Identify which cell holds the provided text, then report its [X, Y] central coordinate. 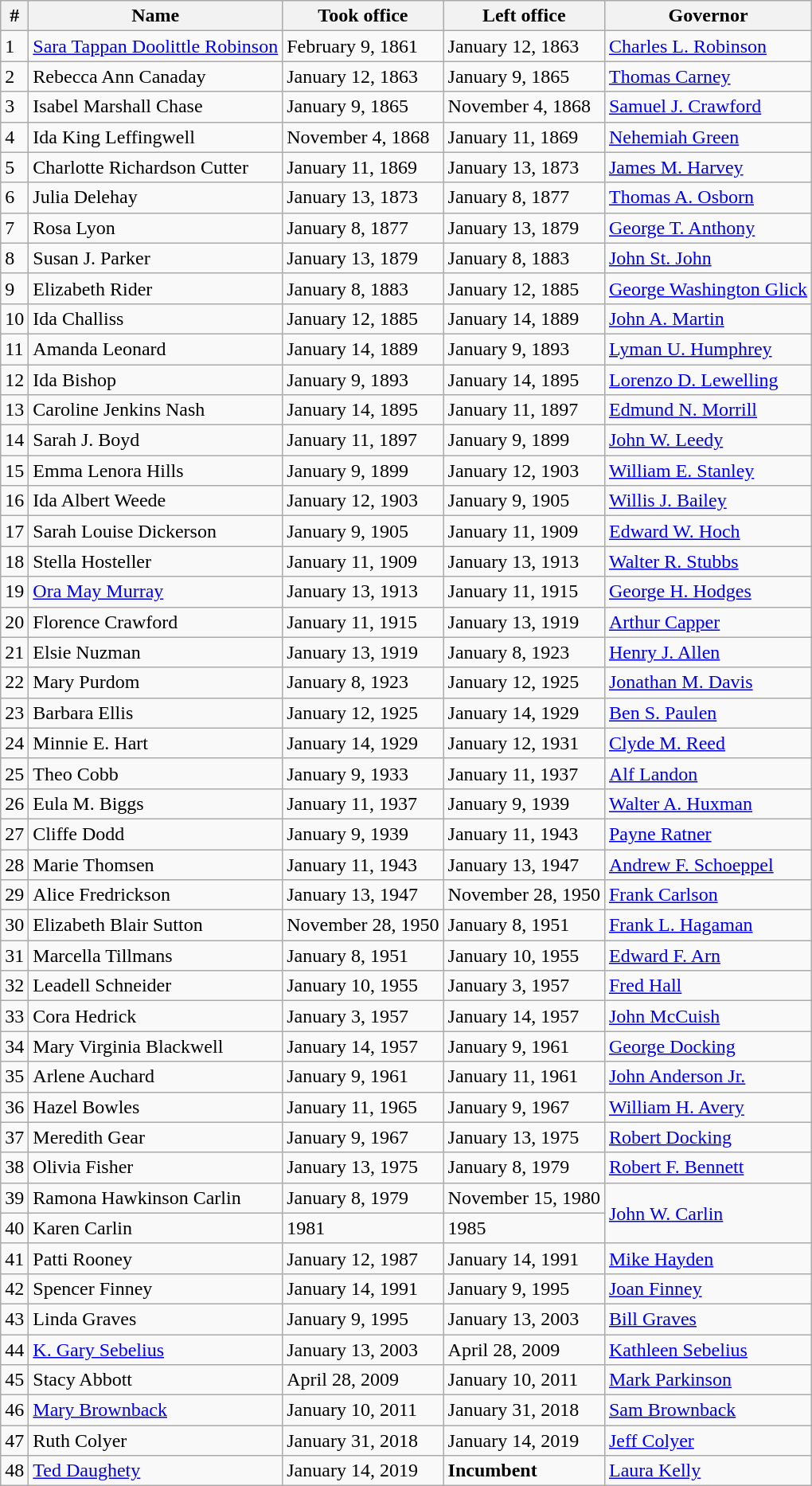
27 [14, 834]
Payne Ratner [708, 834]
John W. Leedy [708, 440]
12 [14, 380]
Ida Challiss [156, 319]
Linda Graves [156, 1319]
Elsie Nuzman [156, 652]
Edmund N. Morrill [708, 410]
23 [14, 713]
9 [14, 288]
43 [14, 1319]
33 [14, 1016]
Minnie E. Hart [156, 743]
Left office [524, 16]
Arthur Capper [708, 622]
44 [14, 1350]
1985 [524, 1228]
Emma Lenora Hills [156, 471]
Arlene Auchard [156, 1077]
Eula M. Biggs [156, 804]
George Washington Glick [708, 288]
Mary Purdom [156, 682]
20 [14, 622]
Stella Hosteller [156, 561]
Karen Carlin [156, 1228]
28 [14, 864]
19 [14, 592]
Mary Virginia Blackwell [156, 1046]
47 [14, 1441]
James M. Harvey [708, 167]
15 [14, 471]
7 [14, 228]
Joan Finney [708, 1289]
K. Gary Sebelius [156, 1350]
February 9, 1861 [363, 46]
Sarah J. Boyd [156, 440]
6 [14, 197]
Took office [363, 16]
31 [14, 956]
# [14, 16]
John A. Martin [708, 319]
5 [14, 167]
40 [14, 1228]
1981 [363, 1228]
Name [156, 16]
Leadell Schneider [156, 986]
Ted Daughety [156, 1471]
8 [14, 258]
1 [14, 46]
34 [14, 1046]
John McCuish [708, 1016]
Lorenzo D. Lewelling [708, 380]
22 [14, 682]
William H. Avery [708, 1107]
Jeff Colyer [708, 1441]
George T. Anthony [708, 228]
Rosa Lyon [156, 228]
Barbara Ellis [156, 713]
Henry J. Allen [708, 652]
17 [14, 531]
Laura Kelly [708, 1471]
Cliffe Dodd [156, 834]
Robert Docking [708, 1137]
Rebecca Ann Canaday [156, 76]
Robert F. Bennett [708, 1167]
January 11, 1965 [363, 1107]
38 [14, 1167]
Florence Crawford [156, 622]
Ben S. Paulen [708, 713]
Walter R. Stubbs [708, 561]
Ruth Colyer [156, 1441]
26 [14, 804]
Hazel Bowles [156, 1107]
Meredith Gear [156, 1137]
Fred Hall [708, 986]
Susan J. Parker [156, 258]
Frank Carlson [708, 895]
Elizabeth Rider [156, 288]
January 12, 1931 [524, 743]
William E. Stanley [708, 471]
Ida Bishop [156, 380]
Ora May Murray [156, 592]
Mark Parkinson [708, 1380]
Caroline Jenkins Nash [156, 410]
Charlotte Richardson Cutter [156, 167]
Isabel Marshall Chase [156, 107]
Amanda Leonard [156, 349]
Samuel J. Crawford [708, 107]
George Docking [708, 1046]
2 [14, 76]
Olivia Fisher [156, 1167]
Spencer Finney [156, 1289]
John St. John [708, 258]
Theo Cobb [156, 773]
Walter A. Huxman [708, 804]
32 [14, 986]
Edward F. Arn [708, 956]
George H. Hodges [708, 592]
37 [14, 1137]
Ida Albert Weede [156, 501]
41 [14, 1258]
29 [14, 895]
January 12, 1987 [363, 1258]
Marie Thomsen [156, 864]
Bill Graves [708, 1319]
January 11, 1961 [524, 1077]
Julia Delehay [156, 197]
January 9, 1933 [363, 773]
46 [14, 1410]
36 [14, 1107]
Incumbent [524, 1471]
Willis J. Bailey [708, 501]
Marcella Tillmans [156, 956]
Edward W. Hoch [708, 531]
Mary Brownback [156, 1410]
Ramona Hawkinson Carlin [156, 1198]
Kathleen Sebelius [708, 1350]
Stacy Abbott [156, 1380]
21 [14, 652]
John Anderson Jr. [708, 1077]
11 [14, 349]
35 [14, 1077]
25 [14, 773]
Governor [708, 16]
16 [14, 501]
4 [14, 137]
Alice Fredrickson [156, 895]
November 15, 1980 [524, 1198]
Jonathan M. Davis [708, 682]
Ida King Leffingwell [156, 137]
Elizabeth Blair Sutton [156, 925]
42 [14, 1289]
Thomas A. Osborn [708, 197]
Frank L. Hagaman [708, 925]
3 [14, 107]
Lyman U. Humphrey [708, 349]
Mike Hayden [708, 1258]
Clyde M. Reed [708, 743]
Cora Hedrick [156, 1016]
Nehemiah Green [708, 137]
Andrew F. Schoeppel [708, 864]
48 [14, 1471]
Charles L. Robinson [708, 46]
24 [14, 743]
Patti Rooney [156, 1258]
Sara Tappan Doolittle Robinson [156, 46]
30 [14, 925]
10 [14, 319]
45 [14, 1380]
Alf Landon [708, 773]
39 [14, 1198]
14 [14, 440]
Sam Brownback [708, 1410]
Sarah Louise Dickerson [156, 531]
John W. Carlin [708, 1213]
Thomas Carney [708, 76]
18 [14, 561]
13 [14, 410]
